Locate the cell with the specified text and output its (X, Y) center coordinate. 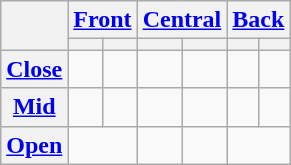
Open (34, 145)
Central (182, 20)
Back (258, 20)
Close (34, 69)
Mid (34, 107)
Front (102, 20)
